Return [X, Y] of the center of cell containing provided text 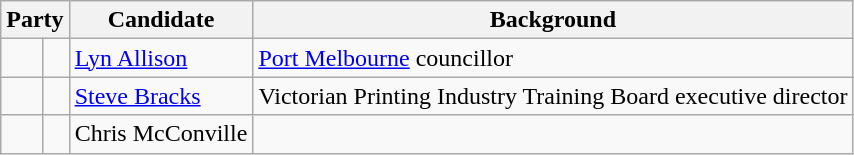
Candidate [161, 20]
Victorian Printing Industry Training Board executive director [553, 96]
Steve Bracks [161, 96]
Port Melbourne councillor [553, 58]
Background [553, 20]
Party [35, 20]
Chris McConville [161, 134]
Lyn Allison [161, 58]
